Output the (x, y) coordinate of the center of the cell containing the given text.  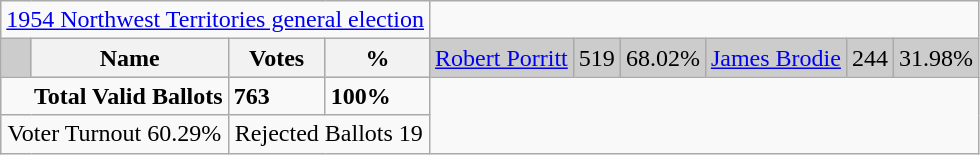
100% (377, 96)
Votes (276, 58)
Total Valid Ballots (114, 96)
519 (596, 58)
244 (870, 58)
Rejected Ballots 19 (328, 134)
1954 Northwest Territories general election (216, 20)
Robert Porritt (502, 58)
763 (276, 96)
Name (130, 58)
James Brodie (776, 58)
68.02% (662, 58)
% (377, 58)
31.98% (936, 58)
Voter Turnout 60.29% (114, 134)
